Return the [X, Y] coordinate for the center point of the cell that contains the specified text.  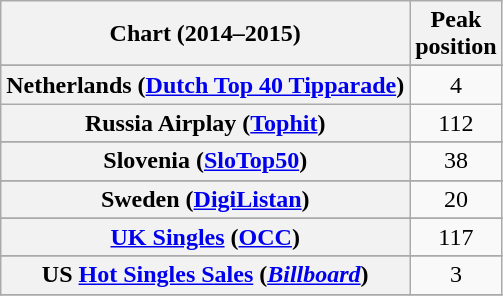
20 [456, 199]
Netherlands (Dutch Top 40 Tipparade) [206, 85]
Sweden (DigiListan) [206, 199]
38 [456, 161]
Chart (2014–2015) [206, 34]
Slovenia (SloTop50) [206, 161]
UK Singles (OCC) [206, 237]
Russia Airplay (Tophit) [206, 123]
US Hot Singles Sales (Billboard) [206, 275]
3 [456, 275]
117 [456, 237]
4 [456, 85]
112 [456, 123]
Peakposition [456, 34]
